Provide the (x, y) coordinate of the cell's center where the given text is located.  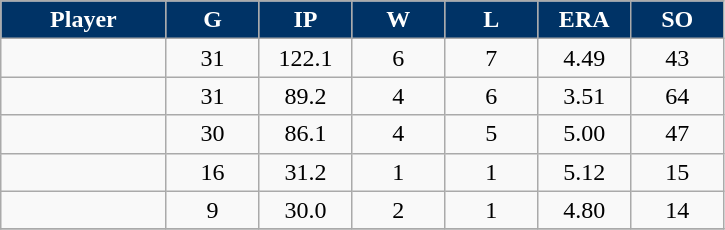
L (492, 20)
47 (678, 134)
SO (678, 20)
64 (678, 96)
W (398, 20)
31.2 (306, 172)
5 (492, 134)
43 (678, 58)
86.1 (306, 134)
5.00 (584, 134)
89.2 (306, 96)
16 (212, 172)
30 (212, 134)
15 (678, 172)
4.80 (584, 210)
Player (84, 20)
3.51 (584, 96)
4.49 (584, 58)
5.12 (584, 172)
G (212, 20)
ERA (584, 20)
30.0 (306, 210)
122.1 (306, 58)
9 (212, 210)
7 (492, 58)
14 (678, 210)
IP (306, 20)
2 (398, 210)
